Provide the (x, y) coordinate of the cell's center where the given text is located.  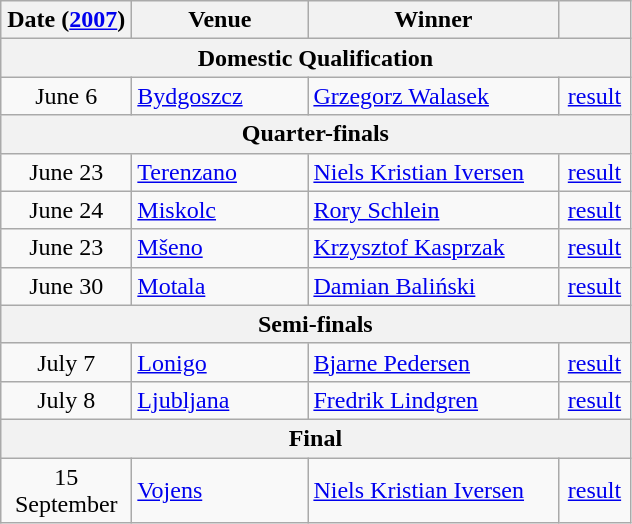
Mšeno (220, 248)
June 24 (66, 210)
Venue (220, 20)
June 30 (66, 286)
Bjarne Pedersen (434, 362)
June 6 (66, 96)
July 8 (66, 400)
Vojens (220, 490)
Terenzano (220, 172)
July 7 (66, 362)
Winner (434, 20)
Semi-finals (316, 324)
Ljubljana (220, 400)
Motala (220, 286)
Domestic Qualification (316, 58)
Rory Schlein (434, 210)
Fredrik Lindgren (434, 400)
Quarter-finals (316, 134)
Miskolc (220, 210)
Lonigo (220, 362)
Damian Baliński (434, 286)
Final (316, 438)
Krzysztof Kasprzak (434, 248)
Date (2007) (66, 20)
15 September (66, 490)
Bydgoszcz (220, 96)
Grzegorz Walasek (434, 96)
